Provide the (x, y) coordinate of the cell's center where the given text is located.  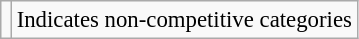
Indicates non-competitive categories (184, 20)
